Return [x, y] of the center of cell containing provided text 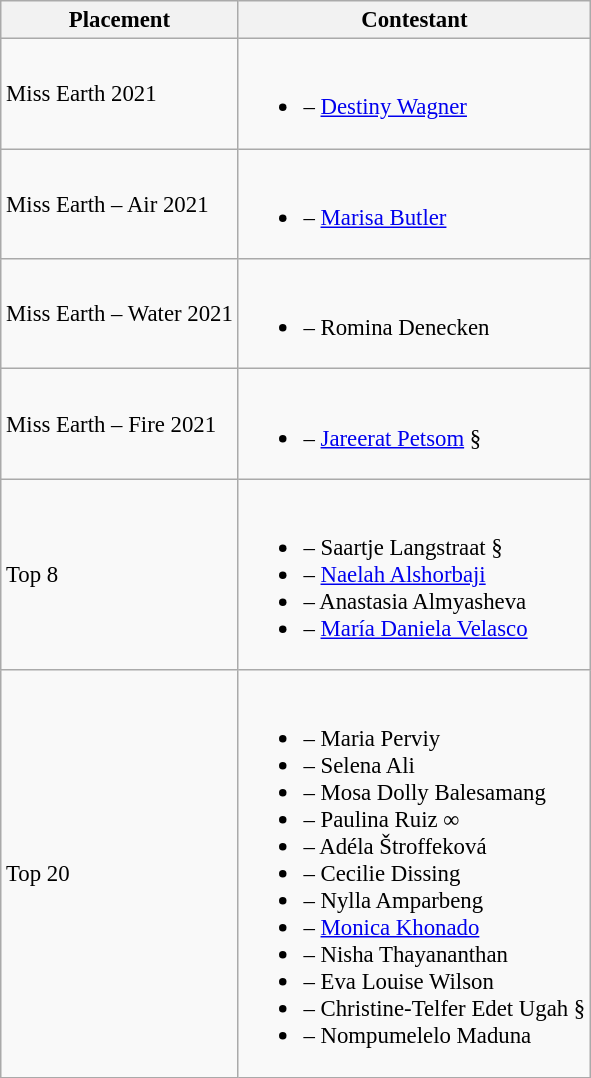
– Jareerat Petsom § [414, 424]
Miss Earth – Fire 2021 [120, 424]
Miss Earth 2021 [120, 94]
Top 20 [120, 874]
Placement [120, 20]
Contestant [414, 20]
Top 8 [120, 574]
Miss Earth – Water 2021 [120, 314]
– Romina Denecken [414, 314]
– Saartje Langstraat § – Naelah Alshorbaji – Anastasia Almyasheva – María Daniela Velasco [414, 574]
Miss Earth – Air 2021 [120, 204]
– Destiny Wagner [414, 94]
– Marisa Butler [414, 204]
